Provide the (X, Y) coordinate of the cell's center where the given text is located.  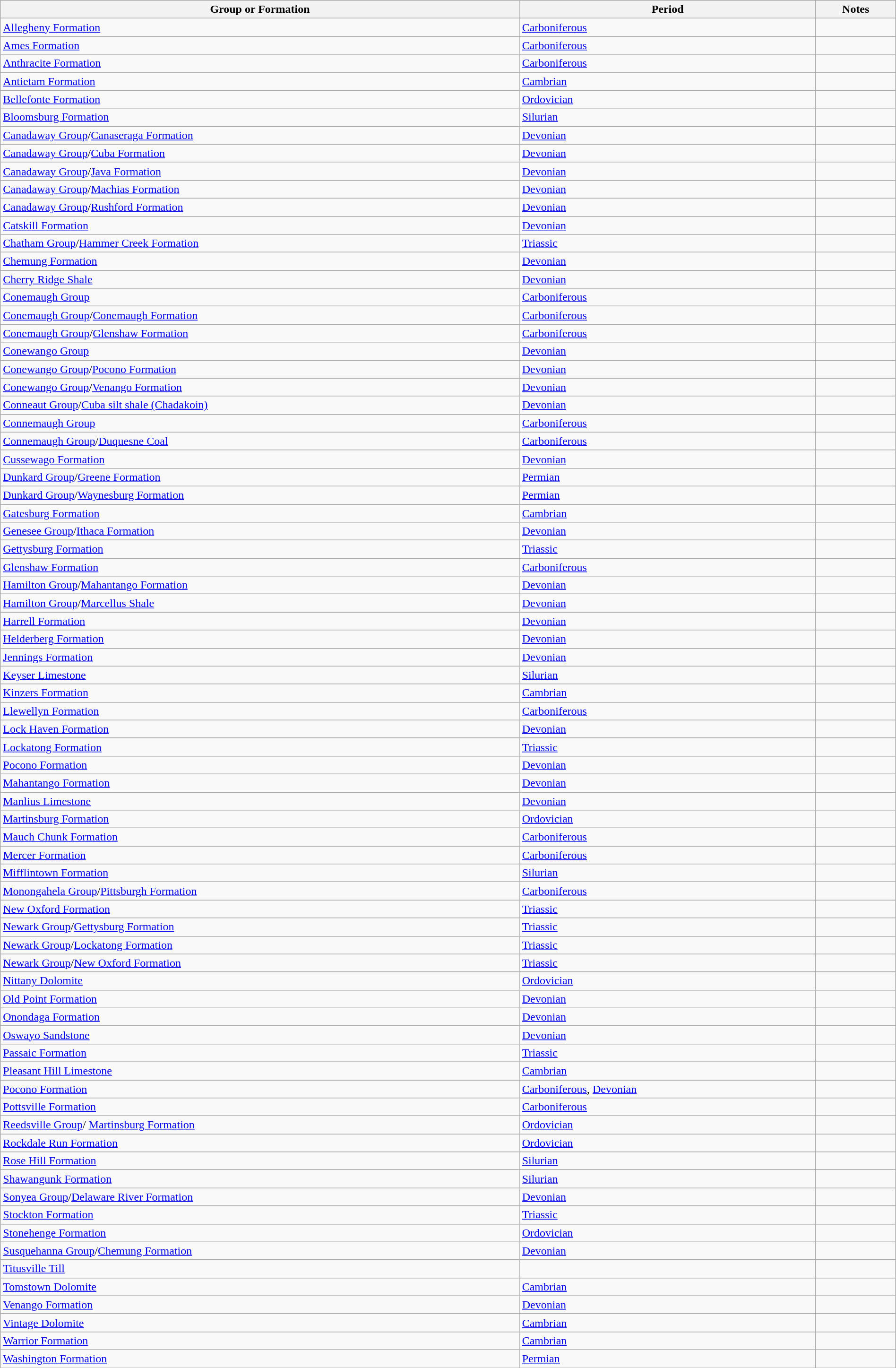
Harrell Formation (260, 621)
Vintage Dolomite (260, 1323)
Canadaway Group/Rushford Formation (260, 207)
Dunkard Group/Greene Formation (260, 477)
Nittany Dolomite (260, 981)
Cherry Ridge Shale (260, 279)
Passaic Formation (260, 1053)
Newark Group/Lockatong Formation (260, 945)
Conemaugh Group/Conemaugh Formation (260, 315)
Newark Group/New Oxford Formation (260, 963)
Pottsville Formation (260, 1107)
Cussewago Formation (260, 459)
Antietam Formation (260, 81)
Conemaugh Group/Glenshaw Formation (260, 333)
Monongahela Group/Pittsburgh Formation (260, 891)
Susquehanna Group/Chemung Formation (260, 1251)
Chatham Group/Hammer Creek Formation (260, 243)
Genesee Group/Ithaca Formation (260, 531)
Canadaway Group/Cuba Formation (260, 153)
Conewango Group/Pocono Formation (260, 369)
Canadaway Group/Java Formation (260, 171)
Bloomsburg Formation (260, 117)
Lock Haven Formation (260, 729)
Helderberg Formation (260, 639)
Catskill Formation (260, 225)
Glenshaw Formation (260, 567)
Onondaga Formation (260, 1017)
Venango Formation (260, 1305)
Anthracite Formation (260, 63)
Tomstown Dolomite (260, 1287)
Carboniferous, Devonian (667, 1089)
Connemaugh Group (260, 423)
Pleasant Hill Limestone (260, 1071)
Warrior Formation (260, 1341)
Mifflintown Formation (260, 873)
Allegheny Formation (260, 27)
Gatesburg Formation (260, 513)
Shawangunk Formation (260, 1179)
New Oxford Formation (260, 909)
Oswayo Sandstone (260, 1035)
Jennings Formation (260, 657)
Llewellyn Formation (260, 711)
Rose Hill Formation (260, 1161)
Keyser Limestone (260, 675)
Conneaut Group/Cuba silt shale (Chadakoin) (260, 405)
Conewango Group (260, 351)
Conemaugh Group (260, 297)
Manlius Limestone (260, 801)
Gettysburg Formation (260, 549)
Group or Formation (260, 9)
Titusville Till (260, 1269)
Mercer Formation (260, 855)
Rockdale Run Formation (260, 1143)
Reedsville Group/ Martinsburg Formation (260, 1125)
Mahantango Formation (260, 783)
Mauch Chunk Formation (260, 837)
Kinzers Formation (260, 693)
Lockatong Formation (260, 747)
Bellefonte Formation (260, 99)
Newark Group/Gettysburg Formation (260, 927)
Connemaugh Group/Duquesne Coal (260, 441)
Old Point Formation (260, 999)
Notes (855, 9)
Canadaway Group/Canaseraga Formation (260, 135)
Stockton Formation (260, 1215)
Stonehenge Formation (260, 1233)
Dunkard Group/Waynesburg Formation (260, 495)
Hamilton Group/Mahantango Formation (260, 585)
Chemung Formation (260, 261)
Ames Formation (260, 45)
Canadaway Group/Machias Formation (260, 189)
Hamilton Group/Marcellus Shale (260, 603)
Washington Formation (260, 1359)
Martinsburg Formation (260, 819)
Sonyea Group/Delaware River Formation (260, 1197)
Conewango Group/Venango Formation (260, 387)
Period (667, 9)
